For the text-containing cell, return its midpoint in [x, y] coordinate format. 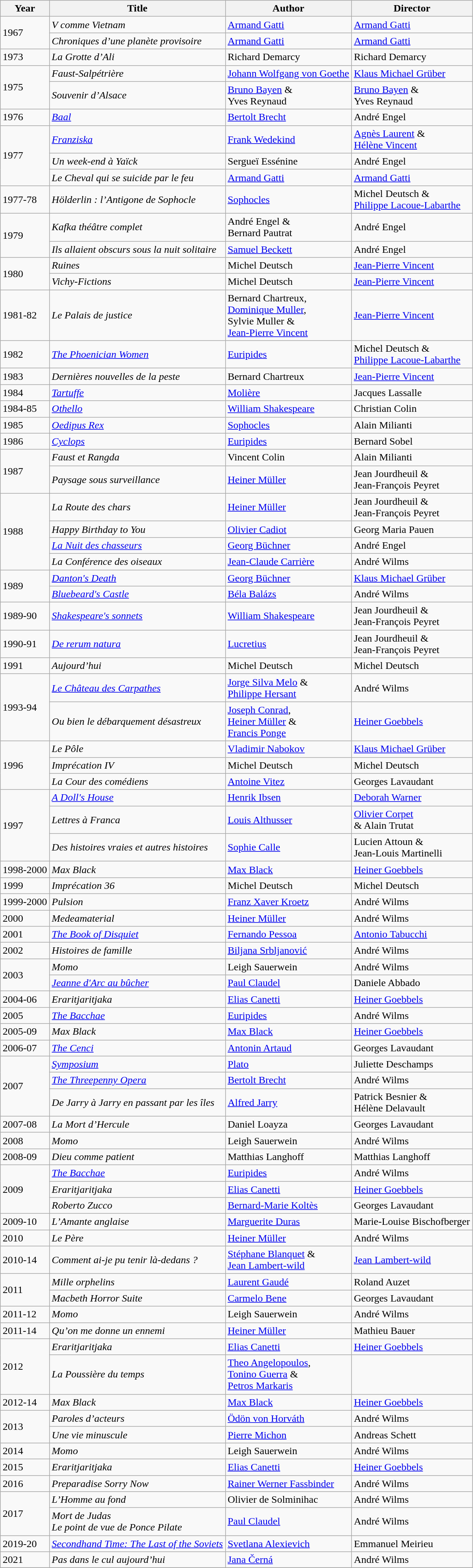
2003 [25, 975]
Hölderlin : l’Antigone de Sophocle [137, 200]
Marie-Louise Bischofberger [412, 1222]
La Poussière du temps [137, 1374]
Emmanuel Meirieu [412, 1544]
Macbeth Horror Suite [137, 1298]
Fernando Pessoa [288, 934]
Antonin Artaud [288, 1048]
Paroles d’acteurs [137, 1418]
2007-08 [25, 1124]
Bernard Chartreux, Dominique Muller, Sylvie Muller & Jean-Pierre Vincent [288, 315]
1983 [25, 376]
Un week-end à Yaïck [137, 161]
The Threepenny Opera [137, 1080]
Imprécation 36 [137, 885]
Le Cheval qui se suicide par le feu [137, 177]
2013 [25, 1426]
Director [412, 9]
Secondhand Time: The Last of the Soviets [137, 1544]
Louis Althusser [288, 819]
Jeanne d'Arc au bûcher [137, 983]
La Cour des comédiens [137, 781]
Johann Wolfgang von Goethe [288, 73]
2014 [25, 1451]
Jorge Silva Melo & Philippe Hersant [288, 688]
Theo Angelopoulos, Tonino Guerra & Petros Markaris [288, 1374]
2021 [25, 1560]
Agnès Laurent & Hélène Vincent [412, 139]
Laurent Gaudé [288, 1282]
De Jarry à Jarry en passant par les îles [137, 1102]
1987 [25, 472]
2009-10 [25, 1222]
Dernières nouvelles de la peste [137, 376]
Year [25, 9]
A Doll's House [137, 798]
L’Amante anglaise [137, 1222]
Ils allaient obscurs sous la nuit solitaire [137, 249]
Bernard Chartreux [288, 376]
Oedipus Rex [137, 425]
1984 [25, 393]
L’Homme au fond [137, 1500]
Plato [288, 1064]
Mathieu Bauer [412, 1331]
Ou bien le débarquement désastreux [137, 721]
Olivier de Solminihac [288, 1500]
Vladimir Nabokov [288, 749]
La Mort d’Hercule [137, 1124]
1980 [25, 274]
Pierre Michon [288, 1435]
Jacques Lassalle [412, 393]
Des histoires vraies et autres histoires [137, 848]
Stéphane Blanquet & Jean Lambert-wild [288, 1260]
1997 [25, 825]
Baal [137, 117]
1996 [25, 765]
2009 [25, 1189]
Le Palais de justice [137, 315]
1999 [25, 885]
1989 [25, 586]
Molière [288, 393]
1988 [25, 531]
La Conférence des oiseaux [137, 561]
2016 [25, 1483]
Histoires de famille [137, 951]
Marguerite Duras [288, 1222]
Franziska [137, 139]
2005-09 [25, 1032]
Preparadise Sorry Now [137, 1483]
2011 [25, 1290]
Comment ai-je pu tenir là-dedans ? [137, 1260]
Antoine Vitez [288, 781]
1973 [25, 57]
Happy Birthday to You [137, 529]
1977 [25, 155]
2001 [25, 934]
Ödön von Horváth [288, 1418]
1981-82 [25, 315]
De rerum natura [137, 644]
1999-2000 [25, 902]
Rainer Werner Fassbinder [288, 1483]
1990-91 [25, 644]
Roberto Zucco [137, 1206]
Béla Balázs [288, 594]
Le Château des Carpathes [137, 688]
Cyclops [137, 441]
Vichy-Fictions [137, 282]
Vincent Colin [288, 457]
Shakespeare's sonnets [137, 616]
Bernard Sobel [412, 441]
Christian Colin [412, 409]
2010-14 [25, 1260]
André Engel & Bernard Pautrat [288, 227]
Jean Lambert-wild [412, 1260]
2010 [25, 1238]
Lucien Attoun & Jean-Louis Martinelli [412, 848]
1967 [25, 33]
Ruines [137, 266]
Daniele Abbado [412, 983]
1977-78 [25, 200]
Patrick Besnier & Hélène Delavault [412, 1102]
Deborah Warner [412, 798]
Lucretius [288, 644]
1993-94 [25, 708]
Dieu comme patient [137, 1157]
Pulsion [137, 902]
Carmelo Bene [288, 1298]
Qu’on me donne un ennemi [137, 1331]
2002 [25, 951]
Franz Xaver Kroetz [288, 902]
Olivier Corpet & Alain Trutat [412, 819]
2004-06 [25, 999]
Antonio Tabucchi [412, 934]
Medeamaterial [137, 918]
2012 [25, 1366]
Andreas Schett [412, 1435]
Roland Auzet [412, 1282]
Aujourd’hui [137, 666]
1976 [25, 117]
Biljana Srbljanović [288, 951]
Author [288, 9]
Daniel Loayza [288, 1124]
1986 [25, 441]
Faust-Salpétrière [137, 73]
2017 [25, 1513]
1991 [25, 666]
Paysage sous surveillance [137, 479]
Bernard-Marie Koltès [288, 1206]
Juliette Deschamps [412, 1064]
2012-14 [25, 1402]
1979 [25, 235]
La Route des chars [137, 507]
2000 [25, 918]
Pas dans le cul aujourd’hui [137, 1560]
Le Père [137, 1238]
Frank Wedekind [288, 139]
La Nuit des chasseurs [137, 545]
Tartuffe [137, 393]
Le Pôle [137, 749]
The Phoenician Women [137, 355]
La Grotte d’Ali [137, 57]
2005 [25, 1015]
Une vie minuscule [137, 1435]
Chroniques d’une planète provisoire [137, 41]
Danton's Death [137, 578]
2015 [25, 1467]
2007 [25, 1086]
2008 [25, 1140]
1985 [25, 425]
V comme Vietnam [137, 25]
Mort de JudasLe point de vue de Ponce Pilate [137, 1522]
Sophie Calle [288, 848]
Symposium [137, 1064]
Jana Černá [288, 1560]
Henrik Ibsen [288, 798]
The Book of Disquiet [137, 934]
Jean-Claude Carrière [288, 561]
Imprécation IV [137, 765]
2006-07 [25, 1048]
Souvenir d’Alsace [137, 95]
The Cenci [137, 1048]
Lettres à Franca [137, 819]
1984-85 [25, 409]
2011-14 [25, 1331]
Alfred Jarry [288, 1102]
1975 [25, 87]
Bluebeard's Castle [137, 594]
Sergueï Essénine [288, 161]
Joseph Conrad, Heiner Müller & Francis Ponge [288, 721]
2011-12 [25, 1314]
Othello [137, 409]
Olivier Cadiot [288, 529]
1998-2000 [25, 869]
2019-20 [25, 1544]
Svetlana Alexievich [288, 1544]
1982 [25, 355]
Samuel Beckett [288, 249]
Faust et Rangda [137, 457]
Georg Maria Pauen [412, 529]
Title [137, 9]
1989-90 [25, 616]
Kafka théâtre complet [137, 227]
2008-09 [25, 1157]
Mille orphelins [137, 1282]
